Provide the [X, Y] coordinate of the cell's center where the given text is located.  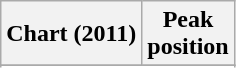
Peakposition [188, 34]
Chart (2011) [72, 34]
